Detect which cell encompasses the target text, then output its [X, Y] center coordinate. 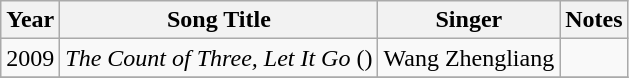
2009 [30, 58]
The Count of Three, Let It Go () [219, 58]
Notes [594, 20]
Singer [469, 20]
Year [30, 20]
Wang Zhengliang [469, 58]
Song Title [219, 20]
